From the cell containing the given text, extract its center point as (x, y) coordinate. 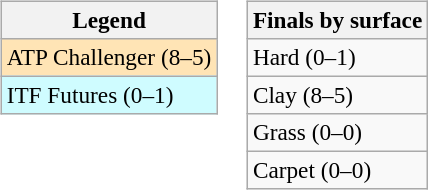
Clay (8–5) (337, 95)
Finals by surface (337, 20)
ITF Futures (0–1) (108, 95)
Grass (0–0) (337, 133)
ATP Challenger (8–5) (108, 57)
Hard (0–1) (337, 57)
Legend (108, 20)
Carpet (0–0) (337, 171)
